Find where the given text appears and provide that cell's center as (X, Y) coordinate. 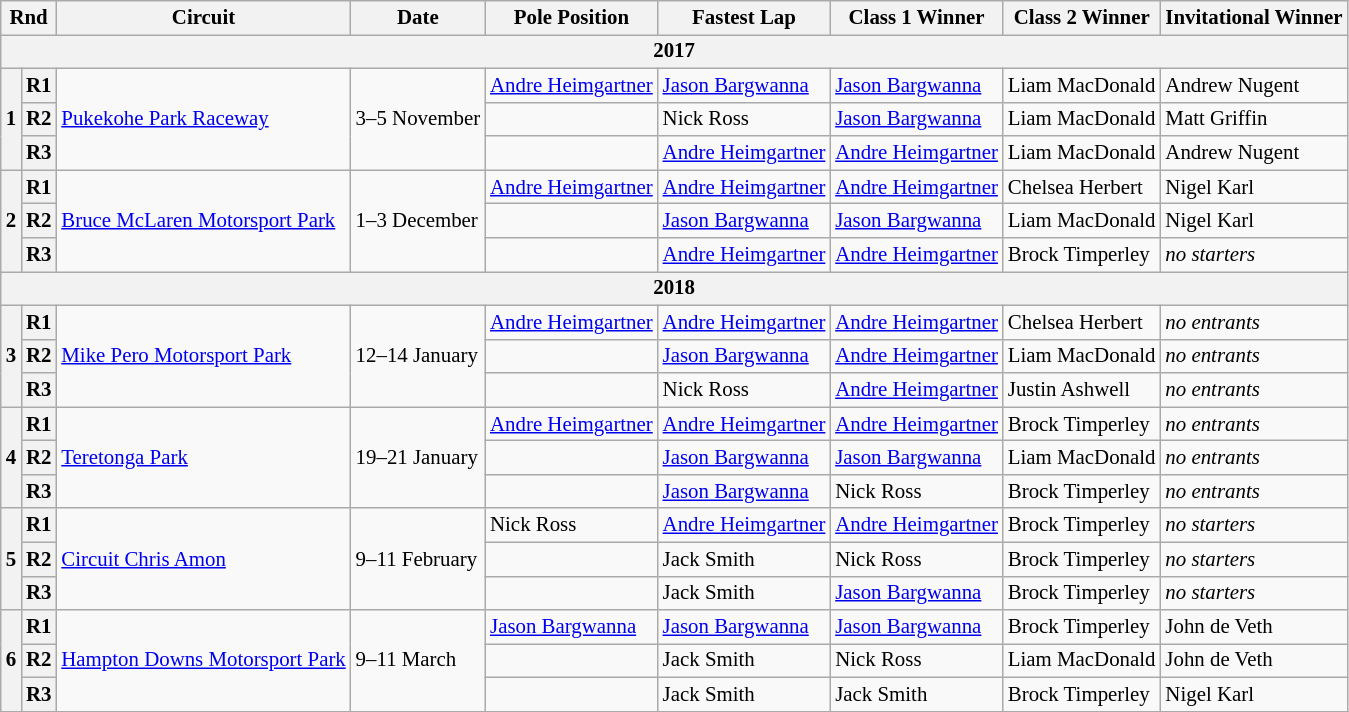
2017 (674, 51)
Teretonga Park (203, 458)
Date (418, 18)
12–14 January (418, 356)
Circuit (203, 18)
Bruce McLaren Motorsport Park (203, 221)
1–3 December (418, 221)
1 (11, 119)
2 (11, 221)
2018 (674, 288)
Pukekohe Park Raceway (203, 119)
Circuit Chris Amon (203, 559)
Class 2 Winner (1082, 18)
Hampton Downs Motorsport Park (203, 661)
Matt Griffin (1254, 119)
Mike Pero Motorsport Park (203, 356)
Rnd (29, 18)
6 (11, 661)
19–21 January (418, 458)
Class 1 Winner (916, 18)
Pole Position (572, 18)
Justin Ashwell (1082, 390)
Fastest Lap (744, 18)
5 (11, 559)
9–11 February (418, 559)
4 (11, 458)
9–11 March (418, 661)
3–5 November (418, 119)
3 (11, 356)
Invitational Winner (1254, 18)
